Determine the [x, y] coordinate at the center of the cell enclosing the given text.  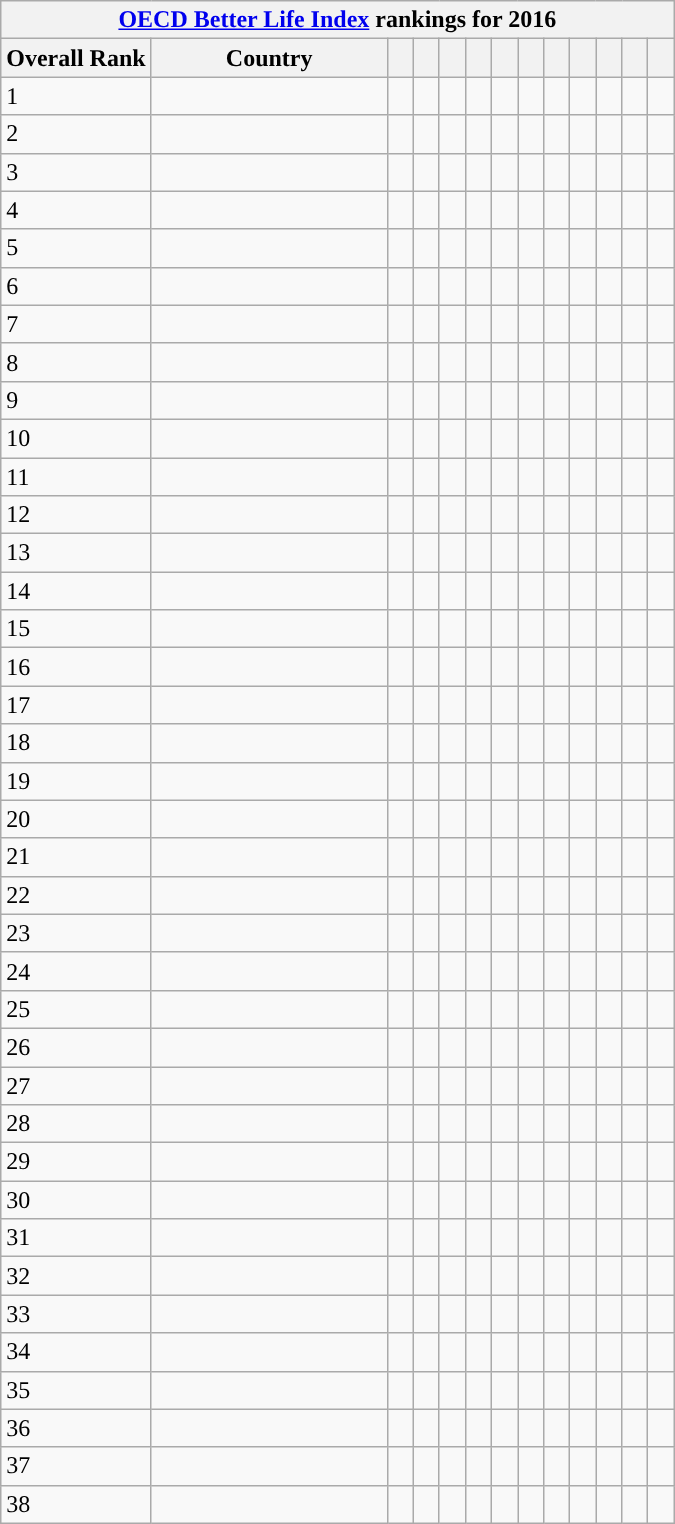
16 [76, 667]
19 [76, 781]
2 [76, 134]
33 [76, 1314]
6 [76, 286]
4 [76, 210]
17 [76, 705]
7 [76, 324]
OECD Better Life Index rankings for 2016 [338, 20]
27 [76, 1085]
22 [76, 895]
26 [76, 1047]
37 [76, 1466]
28 [76, 1124]
21 [76, 857]
32 [76, 1276]
14 [76, 591]
11 [76, 477]
38 [76, 1504]
Country [269, 58]
5 [76, 248]
25 [76, 1009]
3 [76, 172]
35 [76, 1390]
15 [76, 629]
10 [76, 438]
24 [76, 971]
Overall Rank [76, 58]
34 [76, 1352]
23 [76, 933]
9 [76, 400]
1 [76, 96]
29 [76, 1162]
36 [76, 1428]
12 [76, 515]
18 [76, 743]
20 [76, 819]
13 [76, 553]
30 [76, 1200]
8 [76, 362]
31 [76, 1238]
